Return the [X, Y] coordinate for the center point of the cell that contains the specified text.  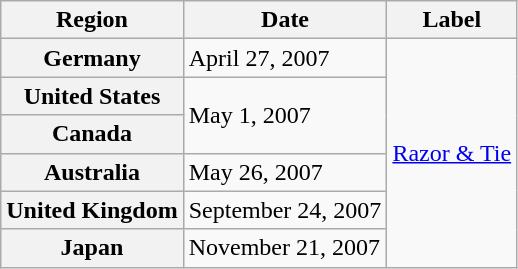
Australia [92, 172]
Razor & Tie [452, 153]
Japan [92, 248]
United Kingdom [92, 210]
November 21, 2007 [285, 248]
May 1, 2007 [285, 115]
September 24, 2007 [285, 210]
May 26, 2007 [285, 172]
Region [92, 20]
Canada [92, 134]
Label [452, 20]
United States [92, 96]
Germany [92, 58]
Date [285, 20]
April 27, 2007 [285, 58]
